Output the (x, y) coordinate of the center of the cell containing the given text.  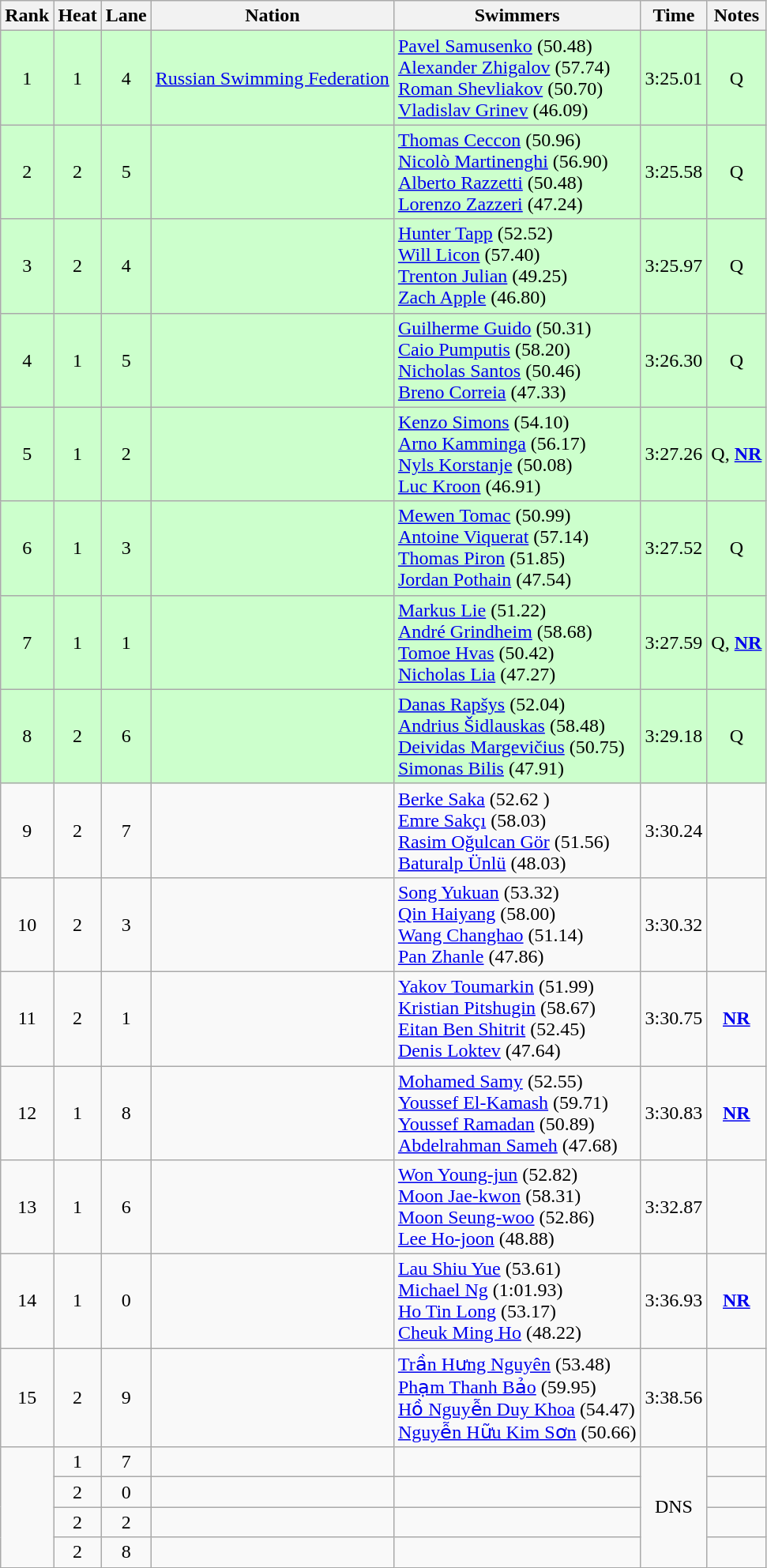
Russian Swimming Federation (272, 77)
Notes (736, 16)
11 (27, 1018)
Nation (272, 16)
3:27.26 (674, 454)
Kenzo Simons (54.10)Arno Kamminga (56.17)Nyls Korstanje (50.08)Luc Kroon (46.91) (517, 454)
Swimmers (517, 16)
15 (27, 1397)
Lane (126, 16)
Markus Lie (51.22)André Grindheim (58.68)Tomoe Hvas (50.42)Nicholas Lia (47.27) (517, 642)
Won Young-jun (52.82)Moon Jae-kwon (58.31)Moon Seung-woo (52.86)Lee Ho-joon (48.88) (517, 1208)
Thomas Ceccon (50.96)Nicolò Martinenghi (56.90)Alberto Razzetti (50.48)Lorenzo Zazzeri (47.24) (517, 172)
DNS (674, 1507)
3:25.97 (674, 266)
Song Yukuan (53.32)Qin Haiyang (58.00)Wang Changhao (51.14)Pan Zhanle (47.86) (517, 925)
3:29.18 (674, 737)
3:27.52 (674, 548)
3:36.93 (674, 1301)
Guilherme Guido (50.31)Caio Pumputis (58.20)Nicholas Santos (50.46)Breno Correia (47.33) (517, 360)
Berke Saka (52.62 )Emre Sakçı (58.03)Rasim Oğulcan Gör (51.56)Baturalp Ünlü (48.03) (517, 830)
10 (27, 925)
13 (27, 1208)
3:25.58 (674, 172)
Time (674, 16)
3:25.01 (674, 77)
3:30.32 (674, 925)
Trần Hưng Nguyên (53.48)Phạm Thanh Bảo (59.95)Hồ Nguyễn Duy Khoa (54.47)Nguyễn Hữu Kim Sơn (50.66) (517, 1397)
3:38.56 (674, 1397)
Pavel Samusenko (50.48)Alexander Zhigalov (57.74)Roman Shevliakov (50.70)Vladislav Grinev (46.09) (517, 77)
Lau Shiu Yue (53.61)Michael Ng (1:01.93)Ho Tin Long (53.17)Cheuk Ming Ho (48.22) (517, 1301)
3:27.59 (674, 642)
Mohamed Samy (52.55)Youssef El-Kamash (59.71)Youssef Ramadan (50.89)Abdelrahman Sameh (47.68) (517, 1113)
Danas Rapšys (52.04)Andrius Šidlauskas (58.48)Deividas Margevičius (50.75)Simonas Bilis (47.91) (517, 737)
14 (27, 1301)
3:32.87 (674, 1208)
Heat (77, 16)
3:30.75 (674, 1018)
12 (27, 1113)
Yakov Toumarkin (51.99)Kristian Pitshugin (58.67)Eitan Ben Shitrit (52.45)Denis Loktev (47.64) (517, 1018)
Rank (27, 16)
3:30.24 (674, 830)
Mewen Tomac (50.99)Antoine Viquerat (57.14)Thomas Piron (51.85)Jordan Pothain (47.54) (517, 548)
3:30.83 (674, 1113)
Hunter Tapp (52.52)Will Licon (57.40)Trenton Julian (49.25)Zach Apple (46.80) (517, 266)
3:26.30 (674, 360)
